Return [X, Y] of the center of cell containing provided text 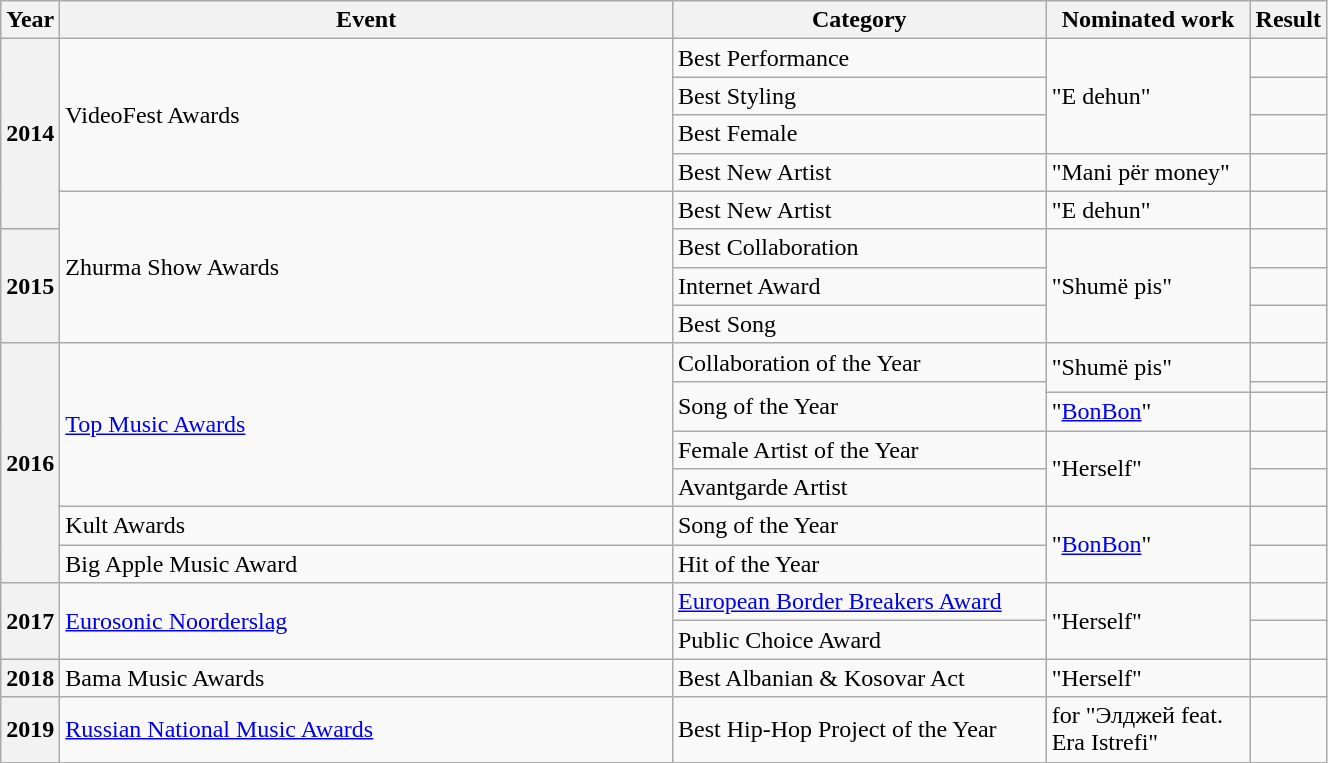
Best Hip-Hop Project of the Year [859, 730]
Big Apple Music Award [366, 564]
Nominated work [1148, 20]
Best Styling [859, 96]
2014 [30, 134]
Best Collaboration [859, 248]
"Mani për money" [1148, 172]
VideoFest Awards [366, 115]
Year [30, 20]
for "Элджей feat. Era Istrefi" [1148, 730]
Eurosonic Noorderslag [366, 621]
Female Artist of the Year [859, 449]
Russian National Music Awards [366, 730]
2018 [30, 678]
Avantgarde Artist [859, 488]
European Border Breakers Award [859, 602]
Top Music Awards [366, 424]
Best Song [859, 324]
Public Choice Award [859, 640]
Best Female [859, 134]
Result [1288, 20]
2015 [30, 286]
Internet Award [859, 286]
Zhurma Show Awards [366, 267]
Event [366, 20]
Category [859, 20]
2017 [30, 621]
2016 [30, 462]
Bama Music Awards [366, 678]
2019 [30, 730]
Collaboration of the Year [859, 362]
Best Albanian & Kosovar Act [859, 678]
Hit of the Year [859, 564]
Kult Awards [366, 526]
Best Performance [859, 58]
